Detect which cell encompasses the target text, then output its (X, Y) center coordinate. 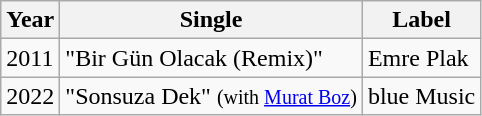
Single (212, 20)
Label (421, 20)
Emre Plak (421, 58)
"Sonsuza Dek" (with Murat Boz) (212, 96)
"Bir Gün Olacak (Remix)" (212, 58)
2011 (30, 58)
Year (30, 20)
blue Music (421, 96)
2022 (30, 96)
